Detect which cell encompasses the target text, then output its (X, Y) center coordinate. 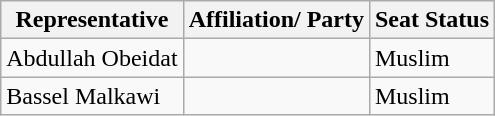
Abdullah Obeidat (92, 58)
Affiliation/ Party (276, 20)
Seat Status (432, 20)
Representative (92, 20)
Bassel Malkawi (92, 96)
